From the cell containing the given text, extract its center point as (X, Y) coordinate. 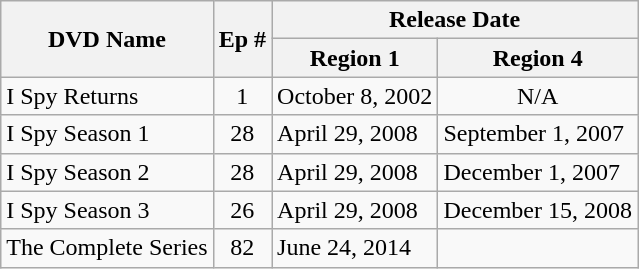
N/A (538, 96)
September 1, 2007 (538, 134)
The Complete Series (107, 248)
I Spy Season 1 (107, 134)
I Spy Returns (107, 96)
October 8, 2002 (355, 96)
Release Date (455, 20)
DVD Name (107, 39)
82 (242, 248)
Ep # (242, 39)
December 15, 2008 (538, 210)
Region 4 (538, 58)
26 (242, 210)
I Spy Season 2 (107, 172)
December 1, 2007 (538, 172)
1 (242, 96)
June 24, 2014 (355, 248)
I Spy Season 3 (107, 210)
Region 1 (355, 58)
